Capture the cell that displays the provided text and extract its (x, y) central coordinate. 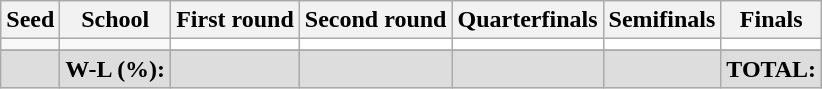
Finals (772, 20)
TOTAL: (772, 69)
Quarterfinals (528, 20)
Seed (30, 20)
Semifinals (662, 20)
W-L (%): (116, 69)
Second round (376, 20)
School (116, 20)
First round (236, 20)
